For the text-containing cell, return its midpoint in [X, Y] coordinate format. 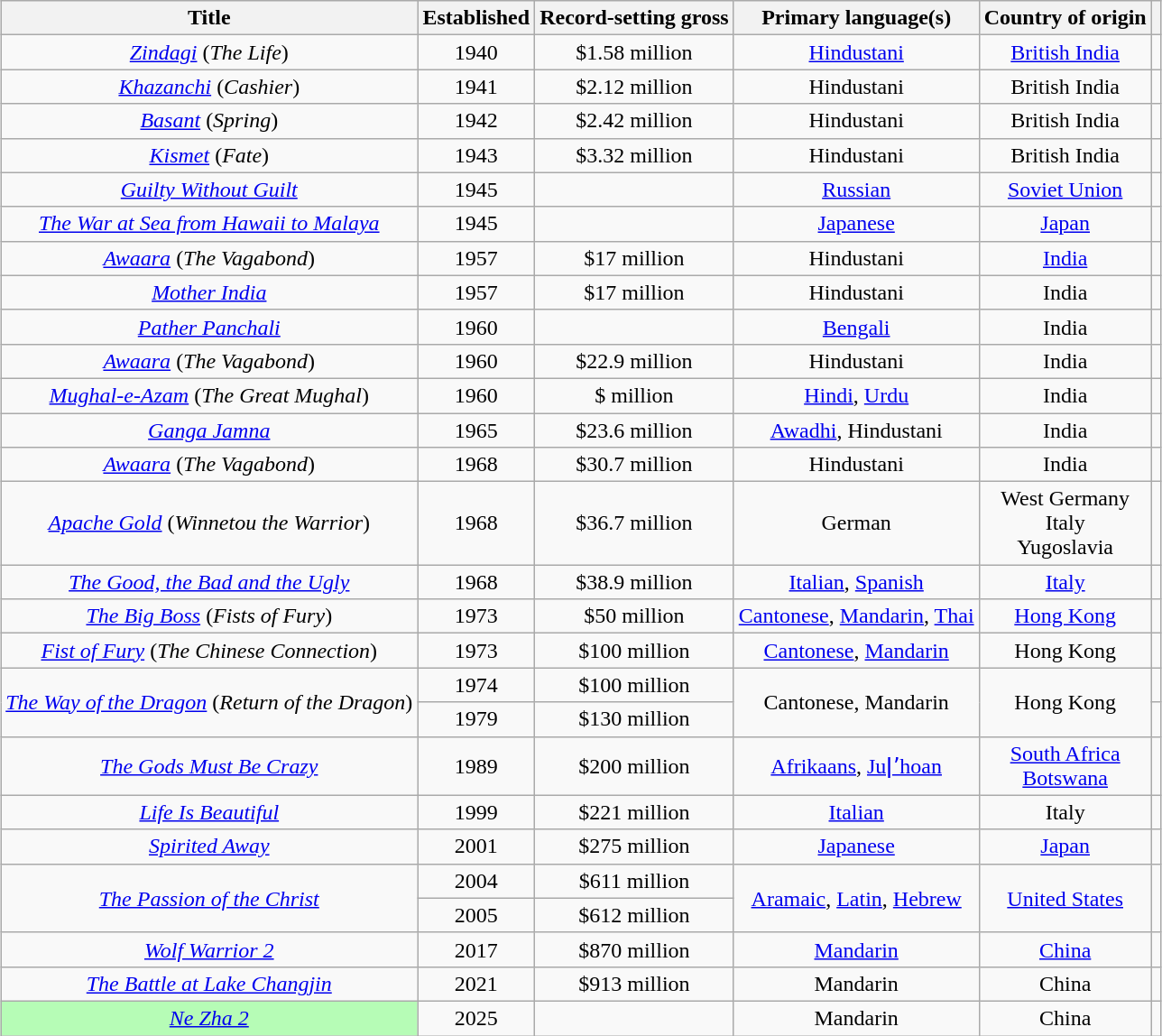
$2.12 million [635, 87]
Awadhi, Hindustani [856, 430]
Mughal-e-Azam (The Great Mughal) [209, 395]
The Way of the Dragon (Return of the Dragon) [209, 702]
1979 [476, 719]
$3.32 million [635, 155]
1974 [476, 685]
Aramaic, Latin, Hebrew [856, 898]
2021 [476, 984]
The Gods Must Be Crazy [209, 765]
Established [476, 18]
Pather Panchali [209, 327]
Kismet (Fate) [209, 155]
Ganga Jamna [209, 430]
Country of origin [1065, 18]
Primary language(s) [856, 18]
2025 [476, 1018]
Russian [856, 190]
1999 [476, 812]
1940 [476, 52]
Guilty Without Guilt [209, 190]
$200 million [635, 765]
2004 [476, 881]
$50 million [635, 616]
South Africa Botswana [1065, 765]
$130 million [635, 719]
Italian [856, 812]
Basant (Spring) [209, 121]
$275 million [635, 846]
$1.58 million [635, 52]
Fist of Fury (The Chinese Connection) [209, 651]
$ million [635, 395]
$30.7 million [635, 465]
Apache Gold (Winnetou the Warrior) [209, 523]
Mother India [209, 292]
The Battle at Lake Changjin [209, 984]
1965 [476, 430]
United States [1065, 898]
Khazanchi (Cashier) [209, 87]
1941 [476, 87]
Title [209, 18]
$36.7 million [635, 523]
West Germany Italy Yugoslavia [1065, 523]
$611 million [635, 881]
Wolf Warrior 2 [209, 949]
$221 million [635, 812]
$612 million [635, 915]
$913 million [635, 984]
Cantonese, Mandarin, Thai [856, 616]
The Good, the Bad and the Ugly [209, 582]
Hindi, Urdu [856, 395]
Zindagi (The Life) [209, 52]
Record-setting gross [635, 18]
1943 [476, 155]
$2.42 million [635, 121]
German [856, 523]
The War at Sea from Hawaii to Malaya [209, 224]
The Big Boss (Fists of Fury) [209, 616]
2001 [476, 846]
Soviet Union [1065, 190]
1942 [476, 121]
2005 [476, 915]
$22.9 million [635, 361]
Life Is Beautiful [209, 812]
Afrikaans, Juǀʼhoan [856, 765]
2017 [476, 949]
The Passion of the Christ [209, 898]
Bengali [856, 327]
Ne Zha 2 [209, 1018]
$23.6 million [635, 430]
Spirited Away [209, 846]
$38.9 million [635, 582]
1989 [476, 765]
$870 million [635, 949]
Italian, Spanish [856, 582]
